Locate the cell with the specified text and output its (X, Y) center coordinate. 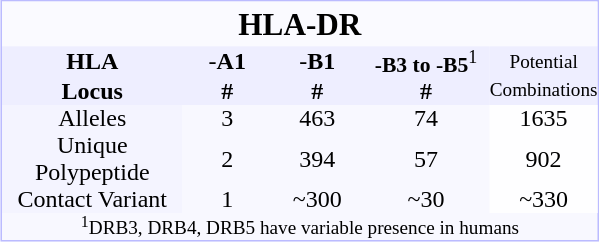
~30 (426, 200)
3 (227, 118)
394 (317, 159)
HLA-DR (300, 24)
Unique Polypeptide (92, 159)
1DRB3, DRB4, DRB5 have variable presence in humans (300, 226)
Alleles (92, 118)
57 (426, 159)
Locus (92, 92)
-B1 (317, 62)
1635 (544, 118)
~300 (317, 200)
Potential (544, 62)
-A1 (227, 62)
~330 (544, 200)
1 (227, 200)
2 (227, 159)
-B3 to -B51 (426, 62)
Contact Variant (92, 200)
74 (426, 118)
Combinations (544, 92)
HLA (92, 62)
463 (317, 118)
902 (544, 159)
